For the text-containing cell, return its midpoint in [X, Y] coordinate format. 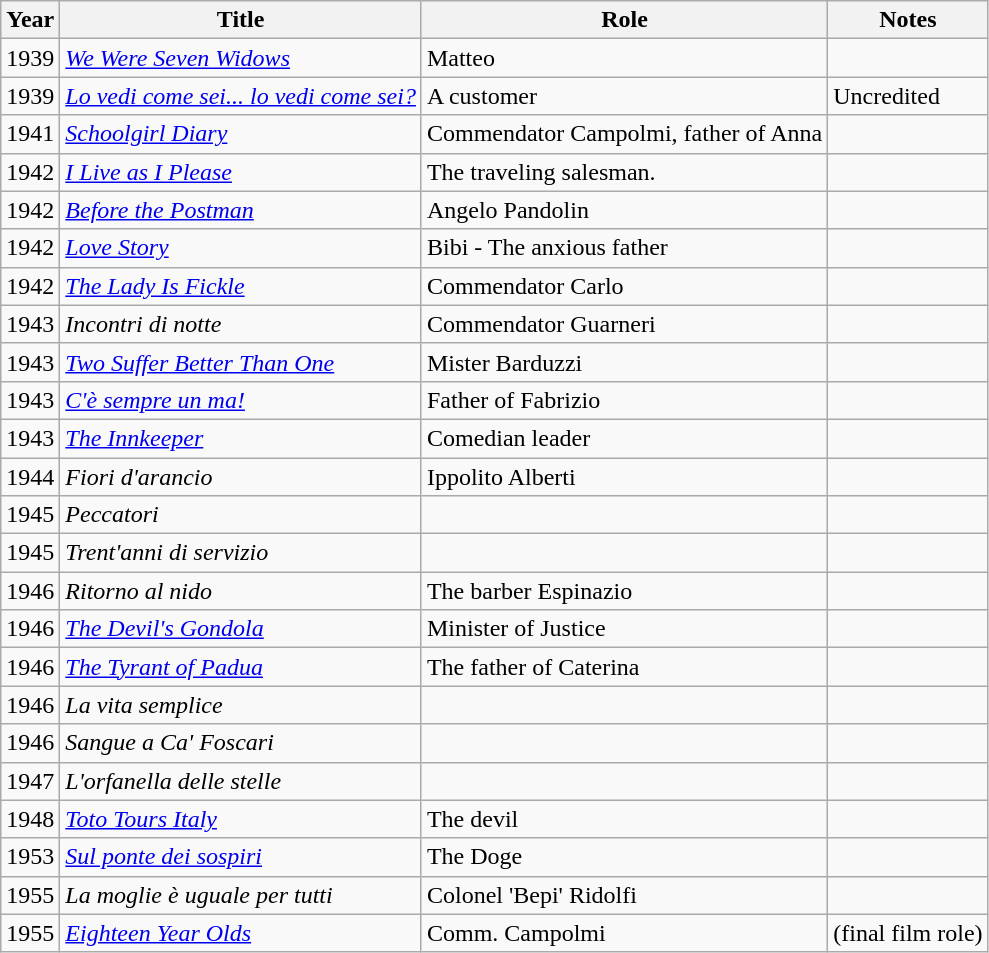
Bibi - The anxious father [624, 248]
Father of Fabrizio [624, 400]
Lo vedi come sei... lo vedi come sei? [241, 96]
Mister Barduzzi [624, 362]
Love Story [241, 248]
The traveling salesman. [624, 172]
Schoolgirl Diary [241, 134]
1948 [30, 819]
The Lady Is Fickle [241, 286]
Year [30, 20]
I Live as I Please [241, 172]
Commendator Campolmi, father of Anna [624, 134]
Commendator Guarneri [624, 324]
Peccatori [241, 515]
Toto Tours Italy [241, 819]
1944 [30, 477]
Fiori d'arancio [241, 477]
The devil [624, 819]
Ippolito Alberti [624, 477]
Role [624, 20]
L'orfanella delle stelle [241, 781]
Before the Postman [241, 210]
Colonel 'Bepi' Ridolfi [624, 895]
The father of Caterina [624, 667]
(final film role) [908, 933]
We Were Seven Widows [241, 58]
La vita semplice [241, 705]
Comm. Campolmi [624, 933]
Commendator Carlo [624, 286]
A customer [624, 96]
Sul ponte dei sospiri [241, 857]
The Doge [624, 857]
Ritorno al nido [241, 591]
Notes [908, 20]
Incontri di notte [241, 324]
Sangue a Ca' Foscari [241, 743]
Two Suffer Better Than One [241, 362]
The barber Espinazio [624, 591]
The Tyrant of Padua [241, 667]
Title [241, 20]
The Innkeeper [241, 438]
The Devil's Gondola [241, 629]
Angelo Pandolin [624, 210]
Comedian leader [624, 438]
Matteo [624, 58]
Trent'anni di servizio [241, 553]
1947 [30, 781]
Minister of Justice [624, 629]
Eighteen Year Olds [241, 933]
La moglie è uguale per tutti [241, 895]
C'è sempre un ma! [241, 400]
1953 [30, 857]
1941 [30, 134]
Uncredited [908, 96]
